Return [X, Y] of the center of cell containing provided text 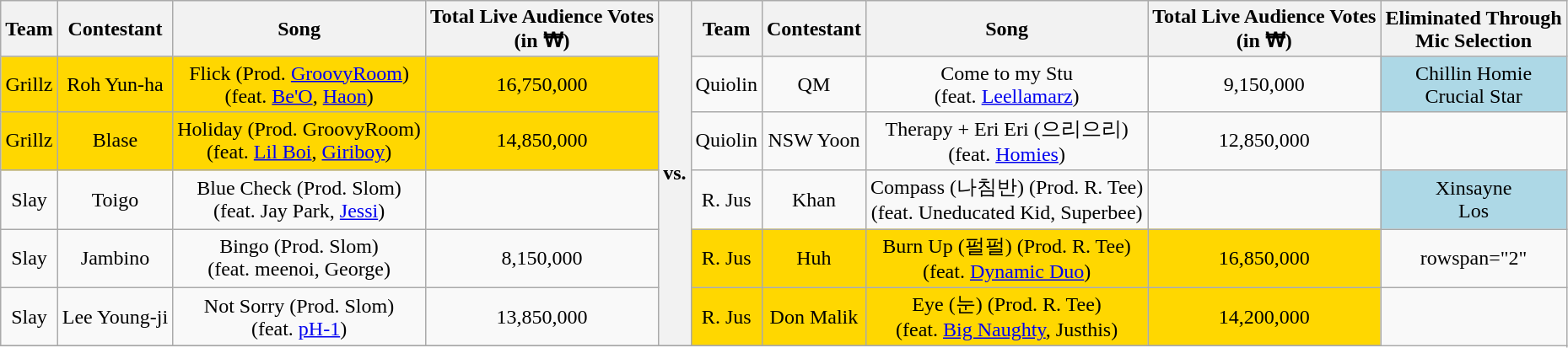
14,200,000 [1264, 317]
13,850,000 [542, 317]
Huh [813, 259]
Bingo (Prod. Slom)(feat. meenoi, George) [299, 259]
QM [813, 84]
Jambino [115, 259]
Compass (나침반) (Prod. R. Tee)(feat. Uneducated Kid, Superbee) [1006, 200]
Roh Yun-ha [115, 84]
Come to my Stu(feat. Leellamarz) [1006, 84]
Lee Young-ji [115, 317]
9,150,000 [1264, 84]
XinsayneLos [1474, 200]
Burn Up (펄펄) (Prod. R. Tee)(feat. Dynamic Duo) [1006, 259]
14,850,000 [542, 141]
16,850,000 [1264, 259]
12,850,000 [1264, 141]
Toigo [115, 200]
Not Sorry (Prod. Slom)(feat. pH-1) [299, 317]
Chillin HomieCrucial Star [1474, 84]
Eye (눈) (Prod. R. Tee)(feat. Big Naughty, Justhis) [1006, 317]
Eliminated ThroughMic Selection [1474, 29]
Therapy + Eri Eri (으리으리)(feat. Homies) [1006, 141]
NSW Yoon [813, 141]
Blue Check (Prod. Slom)(feat. Jay Park, Jessi) [299, 200]
8,150,000 [542, 259]
Holiday (Prod. GroovyRoom)(feat. Lil Boi, Giriboy) [299, 141]
Blase [115, 141]
Don Malik [813, 317]
Khan [813, 200]
Flick (Prod. GroovyRoom)(feat. Be'O, Haon) [299, 84]
rowspan="2" [1474, 259]
16,750,000 [542, 84]
vs. [675, 174]
